From the cell containing the given text, extract its center point as [X, Y] coordinate. 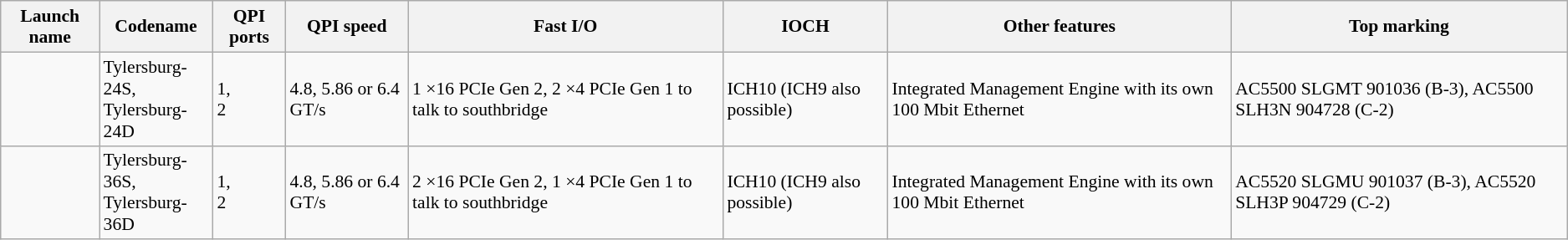
AC5500 SLGMT 901036 (B-3), AC5500 SLH3N 904728 (C-2) [1399, 99]
Other features [1059, 27]
Fast I/O [565, 27]
Tylersburg-36S,Tylersburg-36D [156, 192]
1 ×16 PCIe Gen 2, 2 ×4 PCIe Gen 1 to talk to southbridge [565, 99]
2 ×16 PCIe Gen 2, 1 ×4 PCIe Gen 1 to talk to southbridge [565, 192]
QPI ports [249, 27]
IOCH [804, 27]
Top marking [1399, 27]
AC5520 SLGMU 901037 (B-3), AC5520 SLH3P 904729 (C-2) [1399, 192]
Launch name [50, 27]
Tylersburg-24S,Tylersburg-24D [156, 99]
Codename [156, 27]
QPI speed [348, 27]
